Capture the cell that displays the provided text and extract its (x, y) central coordinate. 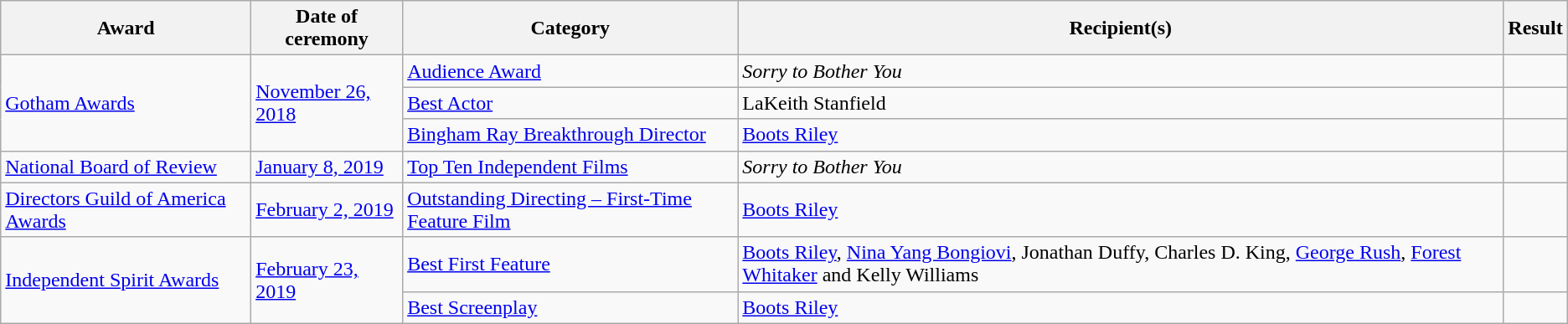
Audience Award (570, 71)
Boots Riley, Nina Yang Bongiovi, Jonathan Duffy, Charles D. King, George Rush, Forest Whitaker and Kelly Williams (1121, 265)
Best First Feature (570, 265)
February 2, 2019 (327, 209)
February 23, 2019 (327, 280)
Result (1535, 28)
January 8, 2019 (327, 167)
Outstanding Directing – First-Time Feature Film (570, 209)
Date of ceremony (327, 28)
Category (570, 28)
Gotham Awards (126, 103)
November 26, 2018 (327, 103)
Award (126, 28)
National Board of Review (126, 167)
Bingham Ray Breakthrough Director (570, 135)
LaKeith Stanfield (1121, 103)
Recipient(s) (1121, 28)
Top Ten Independent Films (570, 167)
Best Screenplay (570, 307)
Independent Spirit Awards (126, 280)
Directors Guild of America Awards (126, 209)
Best Actor (570, 103)
